Output the [x, y] coordinate of the center of the cell containing the given text.  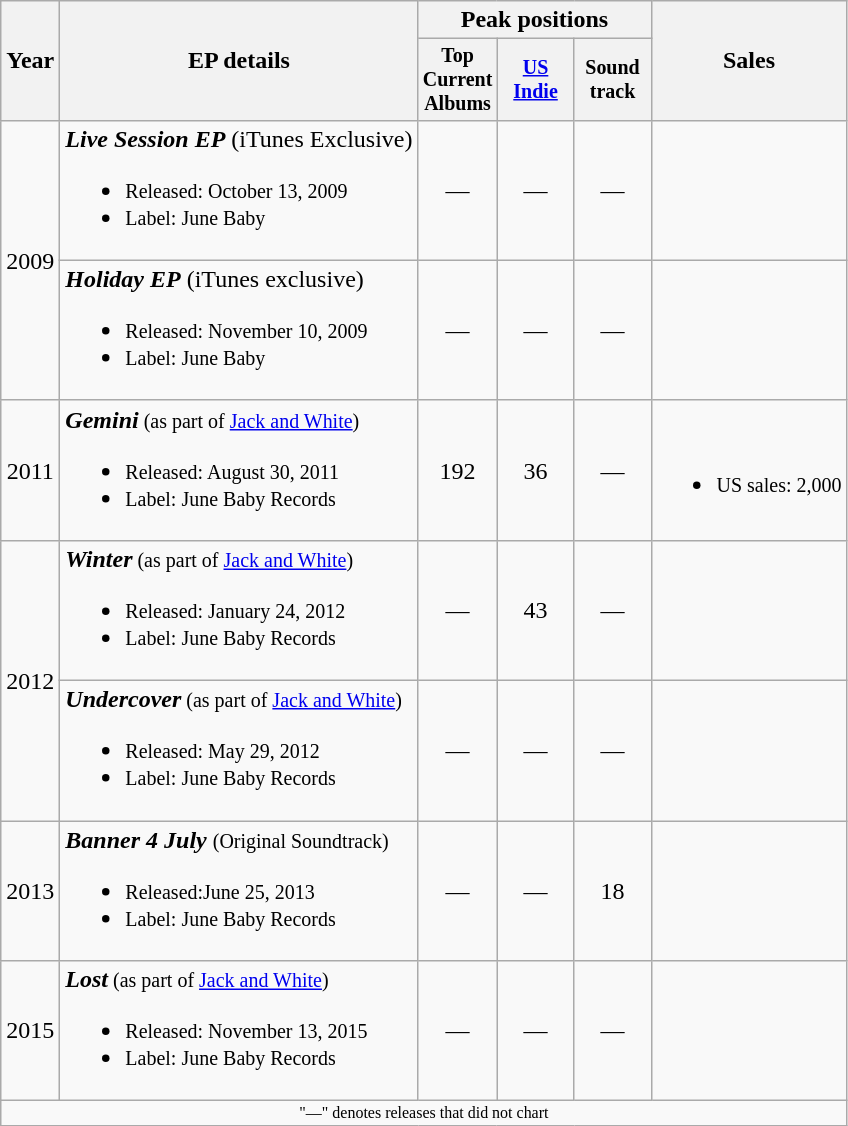
Live Session EP (iTunes Exclusive)Released: October 13, 2009Label: June Baby [239, 190]
36 [536, 470]
Holiday EP (iTunes exclusive)Released: November 10, 2009Label: June Baby [239, 330]
USIndie [536, 80]
Top Current Albums [458, 80]
2009 [30, 260]
Year [30, 61]
"—" denotes releases that did not chart [424, 1113]
Sales [749, 61]
Gemini (as part of Jack and White)Released: August 30, 2011Label: June Baby Records [239, 470]
EP details [239, 61]
Peak positions [534, 20]
Winter (as part of Jack and White)Released: January 24, 2012Label: June Baby Records [239, 610]
18 [612, 891]
43 [536, 610]
Lost (as part of Jack and White)Released: November 13, 2015Label: June Baby Records [239, 1031]
Banner 4 July (Original Soundtrack)Released:June 25, 2013Label: June Baby Records [239, 891]
US sales: 2,000 [749, 470]
2013 [30, 891]
2015 [30, 1031]
Undercover (as part of Jack and White)Released: May 29, 2012Label: June Baby Records [239, 751]
2012 [30, 680]
2011 [30, 470]
192 [458, 470]
Sound track [612, 80]
